Extract the [X, Y] coordinate from the center of the cell holding the provided text.  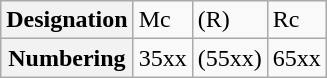
Mc [162, 20]
(55xx) [230, 58]
65xx [296, 58]
Rc [296, 20]
35xx [162, 58]
Numbering [67, 58]
Designation [67, 20]
(R) [230, 20]
